From the cell containing the given text, extract its center point as (X, Y) coordinate. 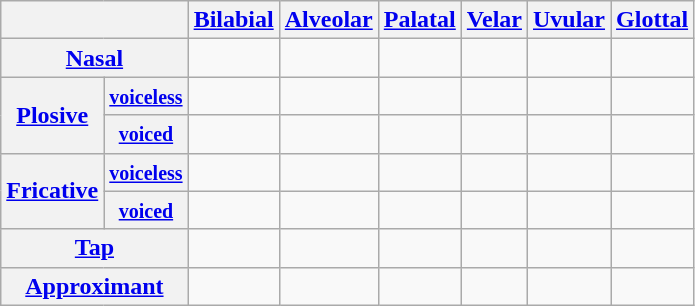
Nasal (94, 58)
Glottal (652, 20)
Bilabial (234, 20)
Palatal (420, 20)
Fricative (52, 191)
Uvular (568, 20)
Velar (494, 20)
Approximant (94, 286)
Alveolar (328, 20)
Tap (94, 248)
Plosive (52, 115)
